For the text-containing cell, return its midpoint in [x, y] coordinate format. 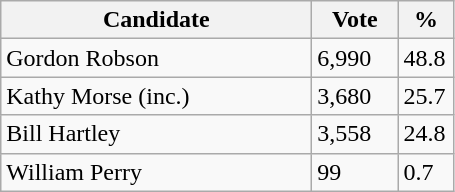
% [426, 20]
Gordon Robson [156, 58]
3,558 [355, 134]
24.8 [426, 134]
3,680 [355, 96]
48.8 [426, 58]
6,990 [355, 58]
Vote [355, 20]
Kathy Morse (inc.) [156, 96]
25.7 [426, 96]
99 [355, 172]
William Perry [156, 172]
Candidate [156, 20]
0.7 [426, 172]
Bill Hartley [156, 134]
